Detect which cell encompasses the target text, then output its (X, Y) center coordinate. 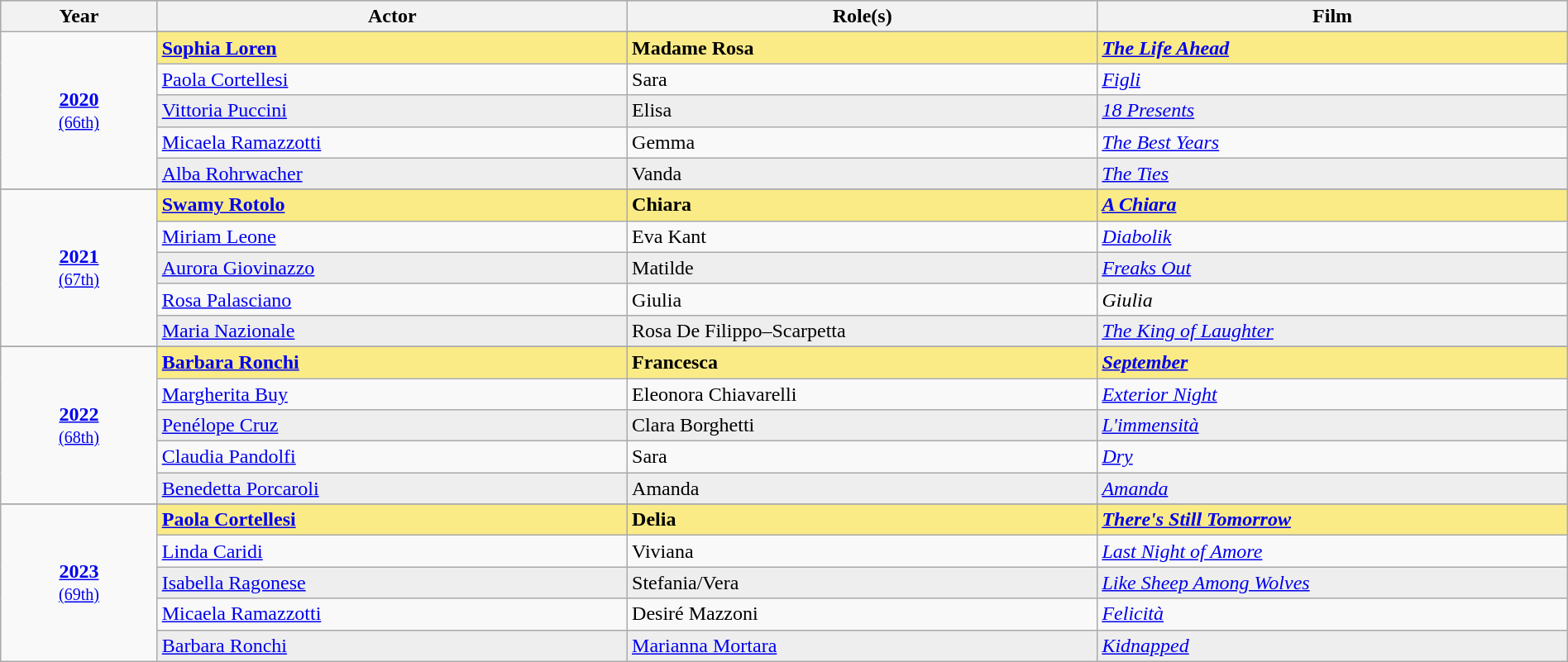
2023(69th) (79, 583)
Film (1332, 17)
Last Night of Amore (1332, 551)
Kidnapped (1332, 645)
Swamy Rotolo (392, 205)
The Ties (1332, 174)
Like Sheep Among Wolves (1332, 583)
Francesca (863, 362)
Eva Kant (863, 236)
There's Still Tomorrow (1332, 520)
Rosa De Filippo–Scarpetta (863, 331)
Felicità (1332, 614)
Eleonora Chiavarelli (863, 394)
Marianna Mortara (863, 645)
2020(66th) (79, 111)
Figli (1332, 79)
Penélope Cruz (392, 426)
September (1332, 362)
Madame Rosa (863, 48)
Miriam Leone (392, 236)
Elisa (863, 111)
The Life Ahead (1332, 48)
Exterior Night (1332, 394)
Diabolik (1332, 236)
Isabella Ragonese (392, 583)
2021(67th) (79, 268)
Linda Caridi (392, 551)
Chiara (863, 205)
18 Presents (1332, 111)
Benedetta Porcaroli (392, 488)
Desiré Mazzoni (863, 614)
Dry (1332, 457)
Maria Nazionale (392, 331)
Sophia Loren (392, 48)
Claudia Pandolfi (392, 457)
Rosa Palasciano (392, 299)
Gemma (863, 142)
A Chiara (1332, 205)
Aurora Giovinazzo (392, 268)
Margherita Buy (392, 394)
Role(s) (863, 17)
Stefania/Vera (863, 583)
2022(68th) (79, 425)
L'immensità (1332, 426)
Freaks Out (1332, 268)
Vanda (863, 174)
Clara Borghetti (863, 426)
Actor (392, 17)
Vittoria Puccini (392, 111)
Delia (863, 520)
Viviana (863, 551)
Year (79, 17)
Matilde (863, 268)
The King of Laughter (1332, 331)
The Best Years (1332, 142)
Alba Rohrwacher (392, 174)
